Search for the cell housing the specified text and yield its [X, Y] center coordinate. 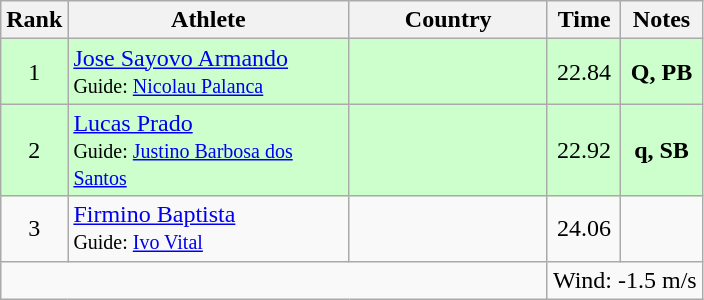
Firmino BaptistaGuide: Ivo Vital [208, 228]
Athlete [208, 20]
Wind: -1.5 m/s [624, 280]
22.84 [584, 72]
Notes [662, 20]
22.92 [584, 150]
Time [584, 20]
3 [34, 228]
Lucas PradoGuide: Justino Barbosa dos Santos [208, 150]
1 [34, 72]
2 [34, 150]
Rank [34, 20]
q, SB [662, 150]
Jose Sayovo ArmandoGuide: Nicolau Palanca [208, 72]
Q, PB [662, 72]
Country [448, 20]
24.06 [584, 228]
